Return the (X, Y) coordinate for the center point of the cell that contains the specified text.  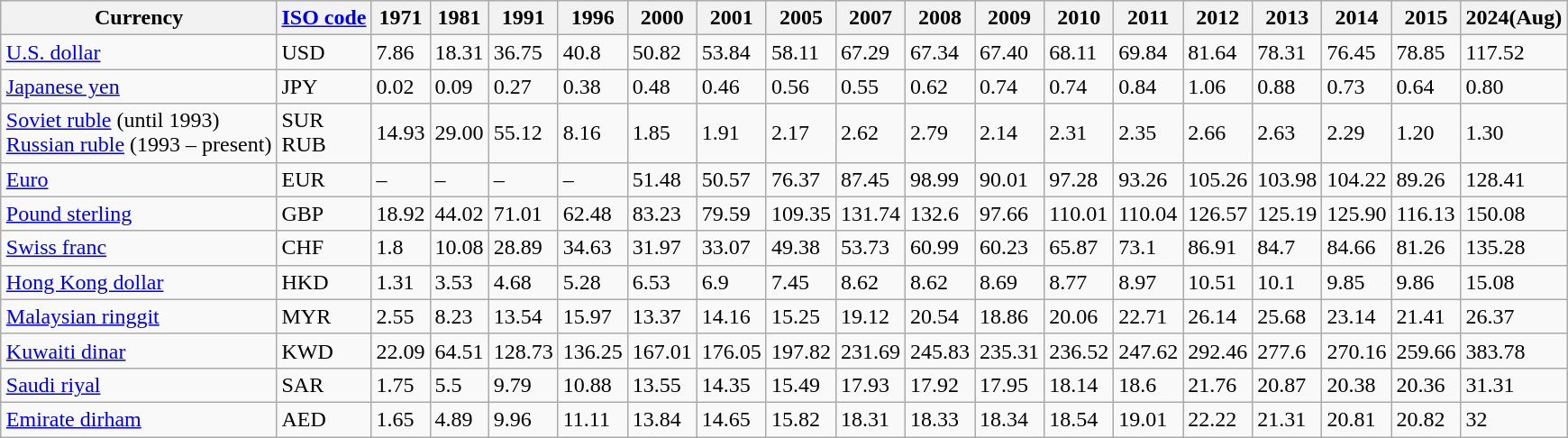
18.54 (1080, 419)
84.7 (1287, 248)
245.83 (941, 351)
135.28 (1514, 248)
2.63 (1287, 133)
14.16 (732, 316)
0.73 (1357, 87)
87.45 (871, 179)
150.08 (1514, 214)
8.16 (593, 133)
2.31 (1080, 133)
GBP (324, 214)
1981 (460, 18)
128.73 (523, 351)
Hong Kong dollar (139, 282)
15.82 (800, 419)
90.01 (1009, 179)
15.97 (593, 316)
73.1 (1148, 248)
2009 (1009, 18)
116.13 (1426, 214)
20.81 (1357, 419)
2012 (1218, 18)
53.84 (732, 52)
18.33 (941, 419)
18.86 (1009, 316)
29.00 (460, 133)
236.52 (1080, 351)
Kuwaiti dinar (139, 351)
18.92 (400, 214)
0.84 (1148, 87)
18.14 (1080, 385)
235.31 (1009, 351)
6.9 (732, 282)
2.79 (941, 133)
9.96 (523, 419)
15.49 (800, 385)
U.S. dollar (139, 52)
36.75 (523, 52)
Euro (139, 179)
81.64 (1218, 52)
2005 (800, 18)
CHF (324, 248)
Soviet ruble (until 1993)Russian ruble (1993 – present) (139, 133)
292.46 (1218, 351)
55.12 (523, 133)
97.28 (1080, 179)
20.06 (1080, 316)
270.16 (1357, 351)
13.55 (661, 385)
26.37 (1514, 316)
0.27 (523, 87)
1.06 (1218, 87)
14.35 (732, 385)
8.97 (1148, 282)
22.22 (1218, 419)
13.84 (661, 419)
176.05 (732, 351)
62.48 (593, 214)
21.41 (1426, 316)
50.82 (661, 52)
5.28 (593, 282)
110.01 (1080, 214)
7.45 (800, 282)
0.56 (800, 87)
1.75 (400, 385)
1.65 (400, 419)
Currency (139, 18)
5.5 (460, 385)
0.46 (732, 87)
20.36 (1426, 385)
79.59 (732, 214)
104.22 (1357, 179)
20.87 (1287, 385)
10.51 (1218, 282)
4.68 (523, 282)
89.26 (1426, 179)
21.76 (1218, 385)
19.01 (1148, 419)
Emirate dirham (139, 419)
22.71 (1148, 316)
71.01 (523, 214)
97.66 (1009, 214)
109.35 (800, 214)
ISO code (324, 18)
2010 (1080, 18)
23.14 (1357, 316)
2024(Aug) (1514, 18)
167.01 (661, 351)
67.29 (871, 52)
76.37 (800, 179)
0.02 (400, 87)
67.34 (941, 52)
2015 (1426, 18)
8.77 (1080, 282)
2.66 (1218, 133)
AED (324, 419)
2007 (871, 18)
86.91 (1218, 248)
2011 (1148, 18)
17.95 (1009, 385)
2.14 (1009, 133)
65.87 (1080, 248)
18.6 (1148, 385)
2.17 (800, 133)
1.20 (1426, 133)
10.88 (593, 385)
0.48 (661, 87)
1.31 (400, 282)
64.51 (460, 351)
14.65 (732, 419)
1.8 (400, 248)
68.11 (1080, 52)
JPY (324, 87)
15.25 (800, 316)
78.31 (1287, 52)
93.26 (1148, 179)
105.26 (1218, 179)
8.69 (1009, 282)
31.31 (1514, 385)
21.31 (1287, 419)
USD (324, 52)
SAR (324, 385)
2001 (732, 18)
13.37 (661, 316)
67.40 (1009, 52)
247.62 (1148, 351)
20.54 (941, 316)
2008 (941, 18)
76.45 (1357, 52)
17.93 (871, 385)
Swiss franc (139, 248)
Japanese yen (139, 87)
126.57 (1218, 214)
4.89 (460, 419)
125.90 (1357, 214)
11.11 (593, 419)
1996 (593, 18)
128.41 (1514, 179)
103.98 (1287, 179)
132.6 (941, 214)
13.54 (523, 316)
1991 (523, 18)
8.23 (460, 316)
14.93 (400, 133)
98.99 (941, 179)
1.91 (732, 133)
Pound sterling (139, 214)
51.48 (661, 179)
0.38 (593, 87)
1.85 (661, 133)
58.11 (800, 52)
2.29 (1357, 133)
SURRUB (324, 133)
125.19 (1287, 214)
6.53 (661, 282)
Saudi riyal (139, 385)
32 (1514, 419)
136.25 (593, 351)
2.62 (871, 133)
10.1 (1287, 282)
HKD (324, 282)
60.99 (941, 248)
69.84 (1148, 52)
83.23 (661, 214)
20.82 (1426, 419)
20.38 (1357, 385)
53.73 (871, 248)
0.09 (460, 87)
0.80 (1514, 87)
2.35 (1148, 133)
131.74 (871, 214)
60.23 (1009, 248)
2013 (1287, 18)
KWD (324, 351)
50.57 (732, 179)
1.30 (1514, 133)
0.62 (941, 87)
18.34 (1009, 419)
15.08 (1514, 282)
EUR (324, 179)
19.12 (871, 316)
0.88 (1287, 87)
197.82 (800, 351)
84.66 (1357, 248)
44.02 (460, 214)
33.07 (732, 248)
25.68 (1287, 316)
MYR (324, 316)
277.6 (1287, 351)
9.86 (1426, 282)
3.53 (460, 282)
1971 (400, 18)
0.55 (871, 87)
Malaysian ringgit (139, 316)
78.85 (1426, 52)
117.52 (1514, 52)
28.89 (523, 248)
34.63 (593, 248)
10.08 (460, 248)
9.85 (1357, 282)
81.26 (1426, 248)
40.8 (593, 52)
22.09 (400, 351)
49.38 (800, 248)
9.79 (523, 385)
31.97 (661, 248)
259.66 (1426, 351)
17.92 (941, 385)
26.14 (1218, 316)
231.69 (871, 351)
383.78 (1514, 351)
110.04 (1148, 214)
2014 (1357, 18)
2.55 (400, 316)
2000 (661, 18)
7.86 (400, 52)
0.64 (1426, 87)
